Detect which cell encompasses the target text, then output its [x, y] center coordinate. 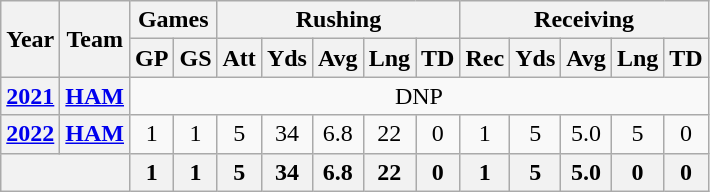
GP [152, 58]
Receiving [584, 20]
Att [239, 58]
2021 [30, 96]
Year [30, 39]
Games [174, 20]
Team [95, 39]
DNP [420, 96]
GS [196, 58]
Rec [485, 58]
2022 [30, 134]
Rushing [338, 20]
